Return (x, y) of the center of cell containing provided text 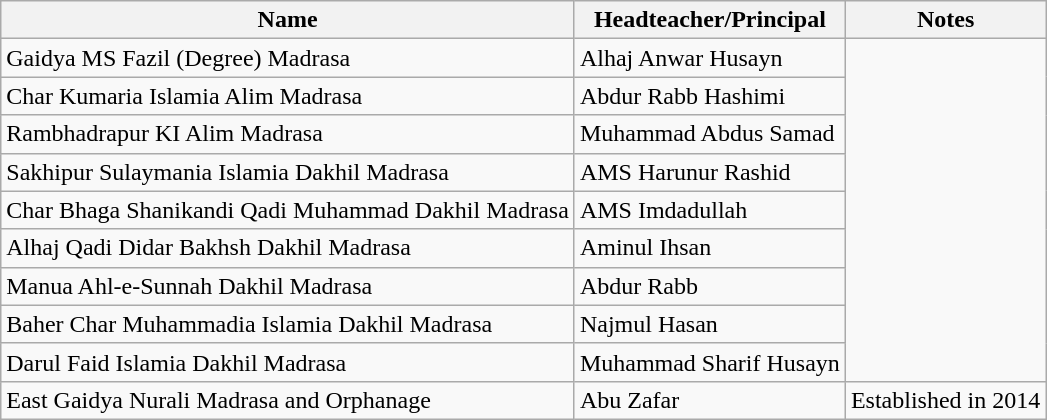
Notes (945, 20)
AMS Harunur Rashid (710, 172)
Rambhadrapur KI Alim Madrasa (288, 134)
Alhaj Anwar Husayn (710, 58)
Muhammad Sharif Husayn (710, 362)
East Gaidya Nurali Madrasa and Orphanage (288, 400)
Baher Char Muhammadia Islamia Dakhil Madrasa (288, 324)
Darul Faid Islamia Dakhil Madrasa (288, 362)
Abu Zafar (710, 400)
Headteacher/Principal (710, 20)
Abdur Rabb Hashimi (710, 96)
Name (288, 20)
AMS Imdadullah (710, 210)
Char Kumaria Islamia Alim Madrasa (288, 96)
Abdur Rabb (710, 286)
Char Bhaga Shanikandi Qadi Muhammad Dakhil Madrasa (288, 210)
Manua Ahl-e-Sunnah Dakhil Madrasa (288, 286)
Sakhipur Sulaymania Islamia Dakhil Madrasa (288, 172)
Aminul Ihsan (710, 248)
Alhaj Qadi Didar Bakhsh Dakhil Madrasa (288, 248)
Gaidya MS Fazil (Degree) Madrasa (288, 58)
Muhammad Abdus Samad (710, 134)
Najmul Hasan (710, 324)
Established in 2014 (945, 400)
